Capture the cell that displays the provided text and extract its [x, y] central coordinate. 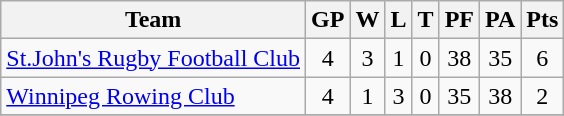
Winnipeg Rowing Club [154, 96]
T [426, 20]
6 [542, 58]
Team [154, 20]
St.John's Rugby Football Club [154, 58]
Pts [542, 20]
GP [328, 20]
PA [500, 20]
PF [459, 20]
2 [542, 96]
L [398, 20]
W [368, 20]
